For the text-containing cell, return its midpoint in (X, Y) coordinate format. 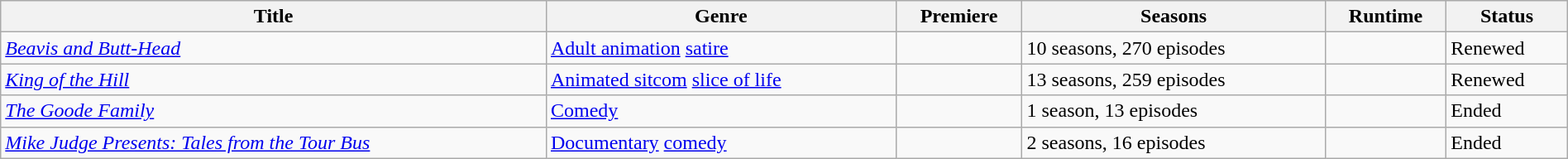
Mike Judge Presents: Tales from the Tour Bus (274, 142)
Genre (721, 17)
The Goode Family (274, 111)
Premiere (959, 17)
Seasons (1174, 17)
Adult animation satire (721, 48)
13 seasons, 259 episodes (1174, 79)
Documentary comedy (721, 142)
Status (1507, 17)
Title (274, 17)
King of the Hill (274, 79)
Beavis and Butt-Head (274, 48)
1 season, 13 episodes (1174, 111)
2 seasons, 16 episodes (1174, 142)
Animated sitcom slice of life (721, 79)
10 seasons, 270 episodes (1174, 48)
Runtime (1385, 17)
Comedy (721, 111)
